Detect which cell encompasses the target text, then output its (X, Y) center coordinate. 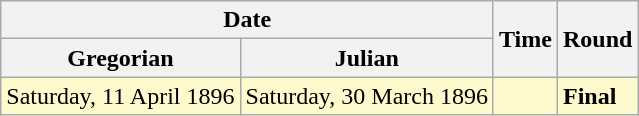
Round (597, 39)
Date (248, 20)
Gregorian (120, 58)
Time (525, 39)
Saturday, 30 March 1896 (366, 96)
Saturday, 11 April 1896 (120, 96)
Julian (366, 58)
Final (597, 96)
